Locate the cell with the specified text and output its [x, y] center coordinate. 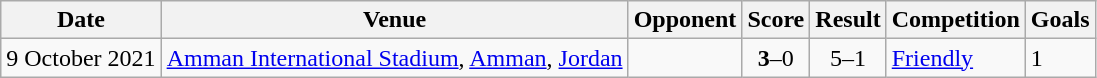
5–1 [848, 58]
Amman International Stadium, Amman, Jordan [394, 58]
9 October 2021 [81, 58]
Date [81, 20]
Opponent [685, 20]
1 [1060, 58]
Venue [394, 20]
Goals [1060, 20]
Result [848, 20]
Friendly [956, 58]
3–0 [776, 58]
Competition [956, 20]
Score [776, 20]
